Detect which cell encompasses the target text, then output its (x, y) center coordinate. 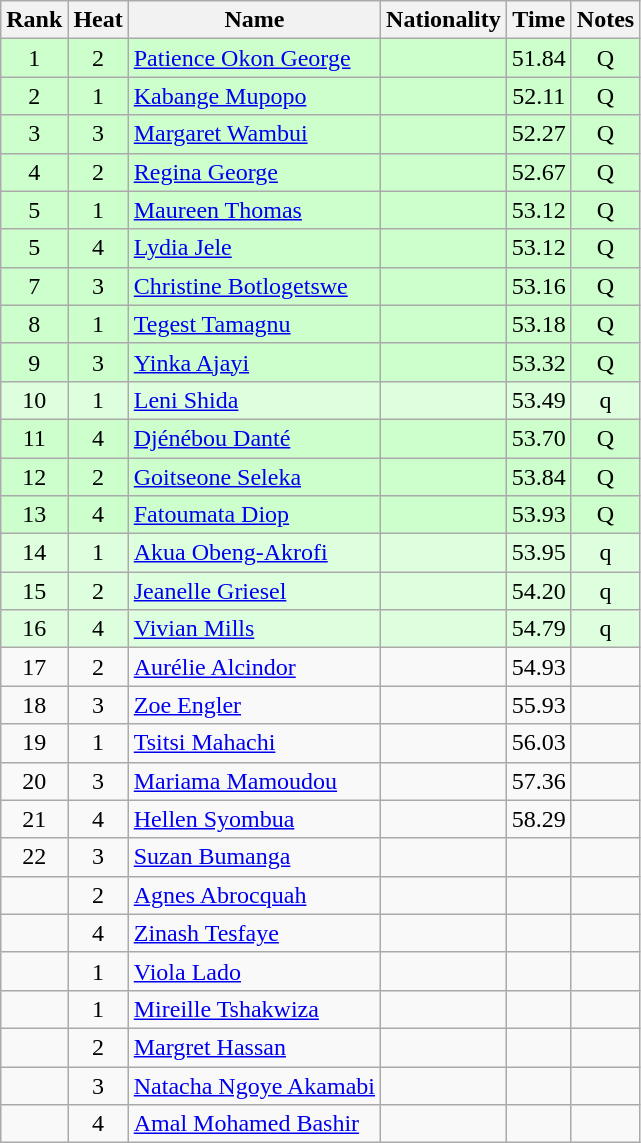
51.84 (538, 58)
53.93 (538, 515)
Patience Okon George (254, 58)
Vivian Mills (254, 629)
7 (34, 286)
13 (34, 515)
54.79 (538, 629)
Zoe Engler (254, 705)
Hellen Syombua (254, 819)
Margaret Wambui (254, 134)
52.11 (538, 96)
14 (34, 553)
Heat (98, 20)
8 (34, 324)
53.16 (538, 286)
19 (34, 743)
53.18 (538, 324)
Mireille Tshakwiza (254, 1009)
52.67 (538, 172)
18 (34, 705)
Nationality (444, 20)
53.95 (538, 553)
55.93 (538, 705)
Goitseone Seleka (254, 477)
Agnes Abrocquah (254, 895)
54.93 (538, 667)
Kabange Mupopo (254, 96)
Tegest Tamagnu (254, 324)
20 (34, 781)
Maureen Thomas (254, 210)
53.84 (538, 477)
Regina George (254, 172)
57.36 (538, 781)
Christine Botlogetswe (254, 286)
Rank (34, 20)
Akua Obeng-Akrofi (254, 553)
Notes (605, 20)
17 (34, 667)
Aurélie Alcindor (254, 667)
54.20 (538, 591)
Jeanelle Griesel (254, 591)
Suzan Bumanga (254, 857)
Djénébou Danté (254, 438)
21 (34, 819)
Leni Shida (254, 400)
Zinash Tesfaye (254, 933)
16 (34, 629)
Name (254, 20)
22 (34, 857)
Time (538, 20)
Amal Mohamed Bashir (254, 1124)
11 (34, 438)
Natacha Ngoye Akamabi (254, 1085)
58.29 (538, 819)
Lydia Jele (254, 248)
Tsitsi Mahachi (254, 743)
Viola Lado (254, 971)
56.03 (538, 743)
Mariama Mamoudou (254, 781)
12 (34, 477)
Fatoumata Diop (254, 515)
52.27 (538, 134)
53.70 (538, 438)
9 (34, 362)
Yinka Ajayi (254, 362)
10 (34, 400)
Margret Hassan (254, 1047)
53.49 (538, 400)
15 (34, 591)
53.32 (538, 362)
